Determine the [X, Y] coordinate at the center of the cell enclosing the given text.  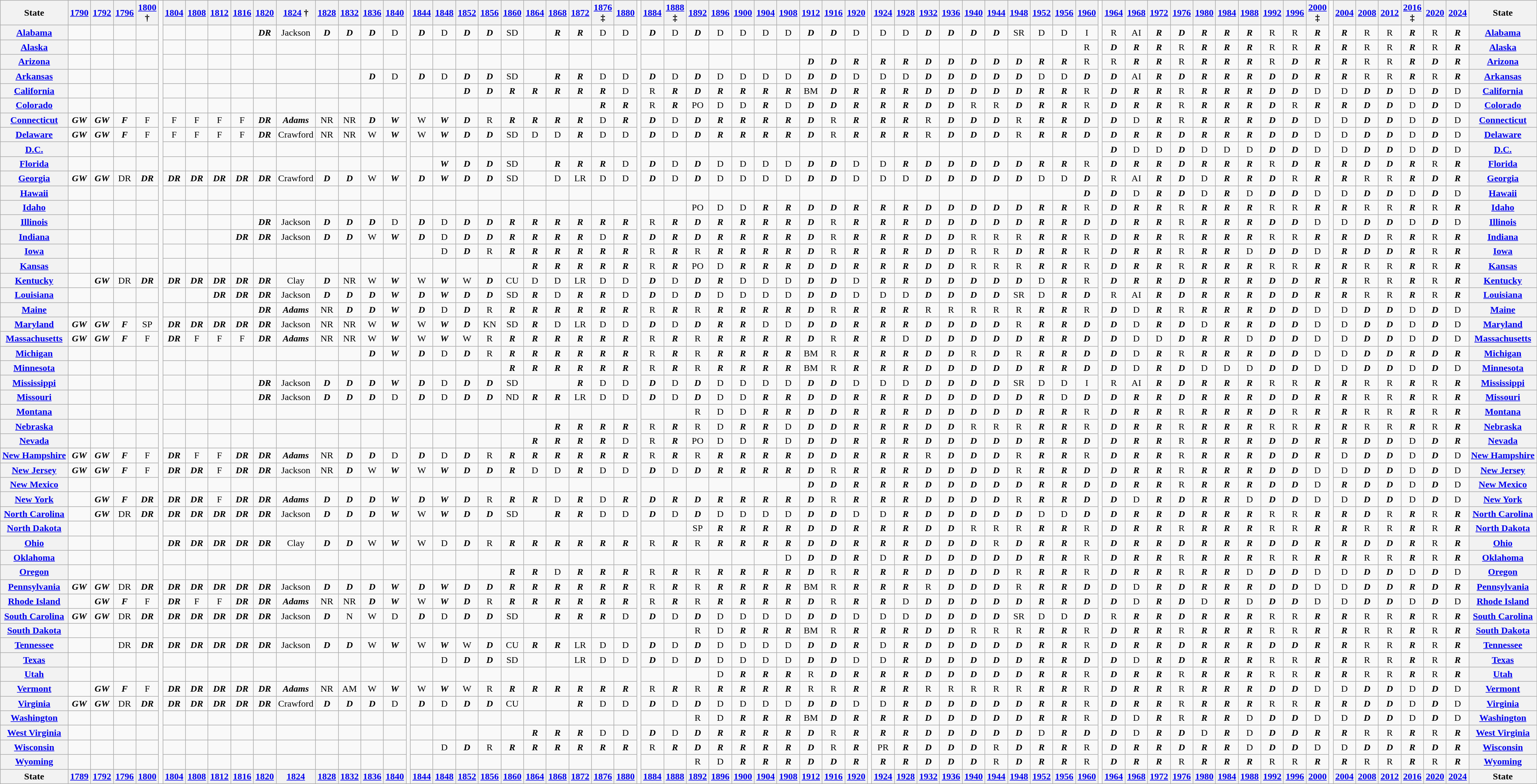
2000 ‡ [1317, 13]
1824 [296, 776]
2016 [1412, 776]
2000 [1317, 776]
1800 [147, 776]
1789 [79, 776]
1800 † [147, 13]
ND [512, 397]
2016 ‡ [1412, 13]
1888 [675, 776]
1888 ‡ [675, 13]
1876 ‡ [603, 13]
N [350, 616]
PR [883, 747]
1824 † [296, 13]
AM [350, 689]
1790 [79, 13]
1876 [603, 776]
KN [490, 324]
